Identify which cell holds the provided text, then report its [x, y] central coordinate. 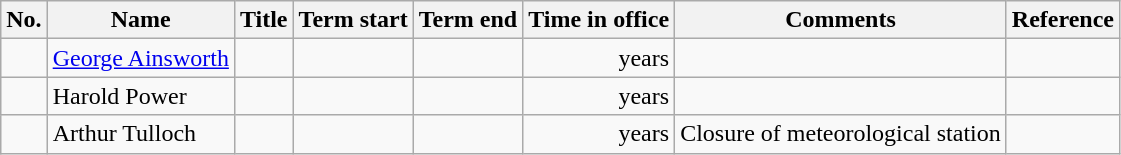
Arthur Tulloch [140, 134]
George Ainsworth [140, 58]
No. [24, 20]
Closure of meteorological station [841, 134]
Term end [468, 20]
Name [140, 20]
Time in office [599, 20]
Harold Power [140, 96]
Reference [1062, 20]
Comments [841, 20]
Term start [353, 20]
Title [264, 20]
